Scan for the cell matching the given text and deliver its [x, y] coordinate at center. 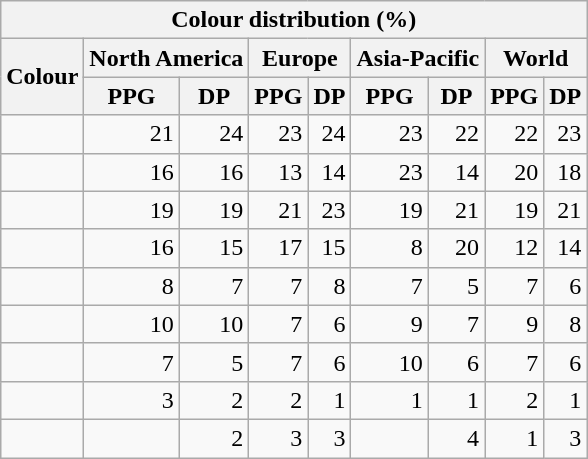
Colour [42, 77]
World [536, 58]
13 [278, 172]
Colour distribution (%) [294, 20]
12 [514, 248]
Europe [300, 58]
4 [456, 438]
17 [278, 248]
18 [566, 172]
North America [166, 58]
Asia-Pacific [418, 58]
